Return [X, Y] of the center of cell containing provided text 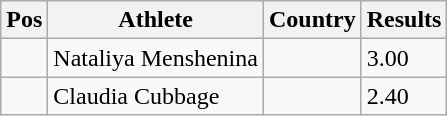
Nataliya Menshenina [156, 58]
Claudia Cubbage [156, 96]
3.00 [404, 58]
Athlete [156, 20]
2.40 [404, 96]
Results [404, 20]
Country [312, 20]
Pos [24, 20]
